Detect which cell encompasses the target text, then output its (X, Y) center coordinate. 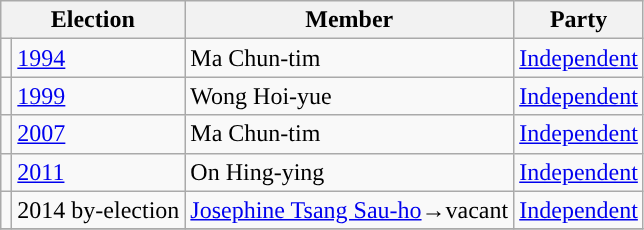
2011 (98, 172)
On Hing-ying (350, 172)
Election (93, 20)
1999 (98, 96)
1994 (98, 58)
Party (579, 20)
Wong Hoi-yue (350, 96)
Member (350, 20)
2014 by-election (98, 210)
Josephine Tsang Sau-ho→vacant (350, 210)
2007 (98, 134)
